From the cell containing the given text, extract its center point as [X, Y] coordinate. 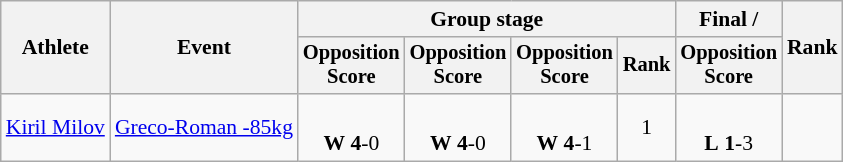
Final / [728, 19]
Kiril Milov [56, 128]
1 [647, 128]
Greco-Roman -85kg [204, 128]
L 1-3 [728, 128]
Athlete [56, 48]
Event [204, 48]
Group stage [486, 19]
W 4-1 [564, 128]
